Extract the (X, Y) coordinate from the center of the cell holding the provided text.  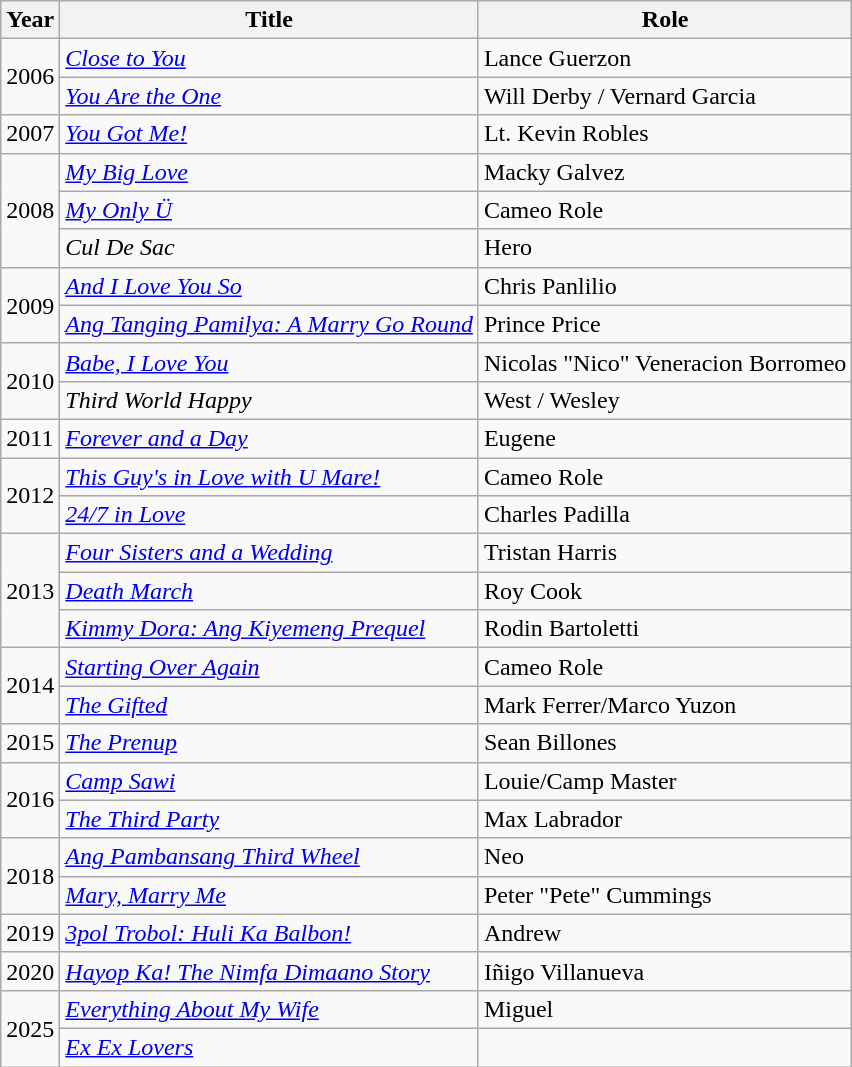
2007 (30, 134)
Eugene (664, 438)
And I Love You So (270, 286)
Cul De Sac (270, 248)
24/7 in Love (270, 515)
Neo (664, 857)
Mary, Marry Me (270, 895)
2011 (30, 438)
West / Wesley (664, 400)
Chris Panlilio (664, 286)
Sean Billones (664, 743)
3pol Trobol: Huli Ka Balbon! (270, 933)
You Got Me! (270, 134)
Max Labrador (664, 819)
Hero (664, 248)
The Third Party (270, 819)
Kimmy Dora: Ang Kiyemeng Prequel (270, 629)
Four Sisters and a Wedding (270, 553)
2025 (30, 1028)
Babe, I Love You (270, 362)
Iñigo Villanueva (664, 971)
Louie/Camp Master (664, 781)
Lt. Kevin Robles (664, 134)
My Big Love (270, 172)
Ang Pambansang Third Wheel (270, 857)
Third World Happy (270, 400)
Close to You (270, 58)
Starting Over Again (270, 667)
2015 (30, 743)
The Prenup (270, 743)
Forever and a Day (270, 438)
Tristan Harris (664, 553)
The Gifted (270, 705)
Nicolas "Nico" Veneracion Borromeo (664, 362)
Mark Ferrer/Marco Yuzon (664, 705)
This Guy's in Love with U Mare! (270, 477)
Roy Cook (664, 591)
Title (270, 20)
Macky Galvez (664, 172)
Hayop Ka! The Nimfa Dimaano Story (270, 971)
Rodin Bartoletti (664, 629)
2014 (30, 686)
Will Derby / Vernard Garcia (664, 96)
Peter "Pete" Cummings (664, 895)
Ang Tanging Pamilya: A Marry Go Round (270, 324)
Everything About My Wife (270, 1009)
2010 (30, 381)
2008 (30, 210)
2009 (30, 305)
Lance Guerzon (664, 58)
My Only Ü (270, 210)
You Are the One (270, 96)
2016 (30, 800)
Year (30, 20)
Death March (270, 591)
Ex Ex Lovers (270, 1047)
2020 (30, 971)
2012 (30, 496)
Charles Padilla (664, 515)
2018 (30, 876)
Camp Sawi (270, 781)
2013 (30, 591)
Role (664, 20)
2006 (30, 77)
Andrew (664, 933)
2019 (30, 933)
Miguel (664, 1009)
Prince Price (664, 324)
